Detect which cell encompasses the target text, then output its [x, y] center coordinate. 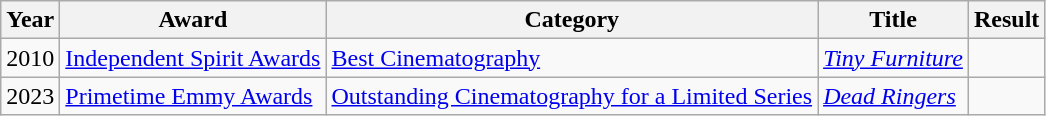
Primetime Emmy Awards [193, 96]
2010 [30, 58]
Award [193, 20]
Best Cinematography [572, 58]
2023 [30, 96]
Independent Spirit Awards [193, 58]
Dead Ringers [894, 96]
Title [894, 20]
Tiny Furniture [894, 58]
Category [572, 20]
Outstanding Cinematography for a Limited Series [572, 96]
Year [30, 20]
Result [1006, 20]
